Search for the cell housing the specified text and yield its (x, y) center coordinate. 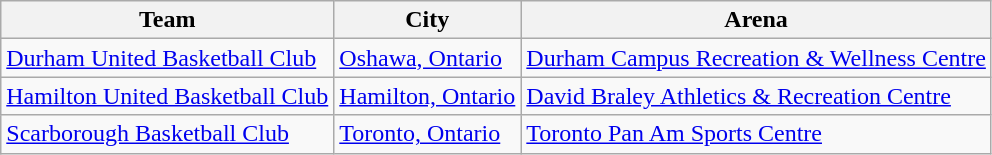
Toronto Pan Am Sports Centre (756, 134)
Durham United Basketball Club (168, 58)
Toronto, Ontario (428, 134)
Hamilton, Ontario (428, 96)
City (428, 20)
David Braley Athletics & Recreation Centre (756, 96)
Scarborough Basketball Club (168, 134)
Team (168, 20)
Durham Campus Recreation & Wellness Centre (756, 58)
Arena (756, 20)
Hamilton United Basketball Club (168, 96)
Oshawa, Ontario (428, 58)
